Scan for the cell matching the given text and deliver its (X, Y) coordinate at center. 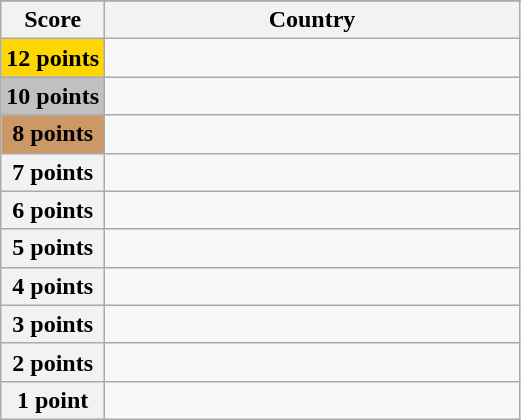
4 points (53, 286)
7 points (53, 172)
Score (53, 20)
10 points (53, 96)
2 points (53, 362)
1 point (53, 400)
8 points (53, 134)
6 points (53, 210)
12 points (53, 58)
3 points (53, 324)
5 points (53, 248)
Country (312, 20)
